Capture the cell that displays the provided text and extract its (X, Y) central coordinate. 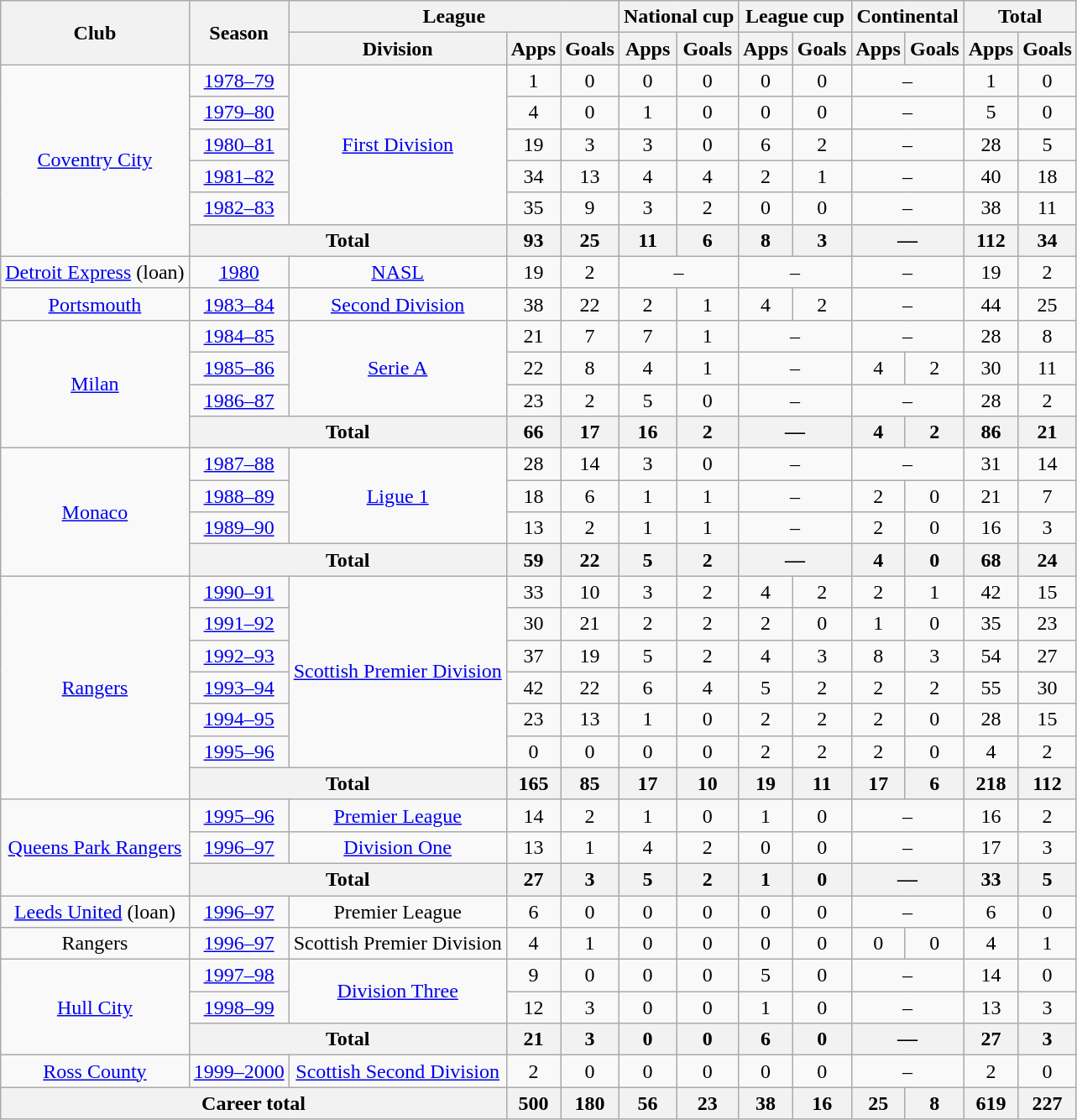
68 (991, 560)
National cup (678, 17)
24 (1048, 560)
Division One (398, 847)
Queens Park Rangers (95, 847)
Milan (95, 384)
Club (95, 33)
Division (398, 49)
League cup (795, 17)
1980–81 (238, 144)
Continental (907, 17)
1983–84 (238, 304)
League (453, 17)
1989–90 (238, 528)
First Division (398, 144)
Division Three (398, 992)
Season (238, 33)
1984–85 (238, 336)
Monaco (95, 512)
165 (533, 783)
54 (991, 656)
1991–92 (238, 624)
Hull City (95, 1007)
218 (991, 783)
1987–88 (238, 464)
37 (533, 656)
1979–80 (238, 113)
1986–87 (238, 400)
1985–86 (238, 368)
Detroit Express (loan) (95, 272)
85 (590, 783)
56 (647, 1103)
59 (533, 560)
12 (533, 1007)
1980 (238, 272)
Career total (254, 1103)
Scottish Second Division (398, 1071)
1998–99 (238, 1007)
Ligue 1 (398, 496)
1999–2000 (238, 1071)
40 (991, 176)
66 (533, 432)
227 (1048, 1103)
NASL (398, 272)
93 (533, 240)
1993–94 (238, 688)
Serie A (398, 368)
1981–82 (238, 176)
619 (991, 1103)
55 (991, 688)
Leeds United (loan) (95, 911)
1978–79 (238, 81)
1997–98 (238, 976)
44 (991, 304)
1994–95 (238, 720)
1988–89 (238, 496)
31 (991, 464)
1990–91 (238, 592)
180 (590, 1103)
1992–93 (238, 656)
500 (533, 1103)
Coventry City (95, 160)
86 (991, 432)
Second Division (398, 304)
Portsmouth (95, 304)
Ross County (95, 1071)
1982–83 (238, 208)
